Detect which cell encompasses the target text, then output its [x, y] center coordinate. 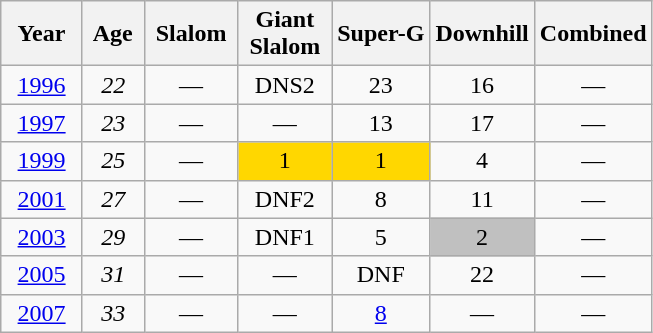
Age [113, 34]
DNF2 [285, 199]
2003 [42, 237]
5 [381, 237]
29 [113, 237]
DNF [381, 275]
25 [113, 161]
Giant Slalom [285, 34]
2005 [42, 275]
1996 [42, 85]
16 [482, 85]
27 [113, 199]
Super-G [381, 34]
2 [482, 237]
17 [482, 123]
Year [42, 34]
Slalom [191, 34]
DNF1 [285, 237]
13 [381, 123]
31 [113, 275]
4 [482, 161]
1999 [42, 161]
DNS2 [285, 85]
33 [113, 313]
2007 [42, 313]
1997 [42, 123]
11 [482, 199]
Combined [593, 34]
Downhill [482, 34]
2001 [42, 199]
